For the text-containing cell, return its midpoint in [x, y] coordinate format. 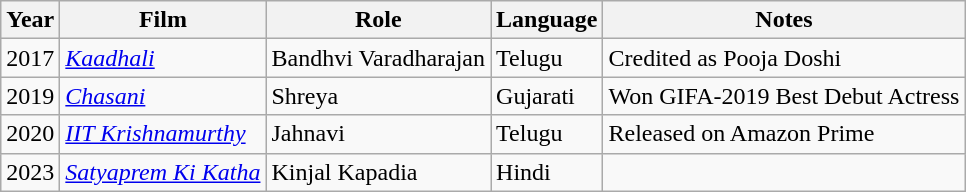
Kinjal Kapadia [378, 172]
Gujarati [547, 96]
Credited as Pooja Doshi [784, 58]
Kaadhali [163, 58]
Notes [784, 20]
Satyaprem Ki Katha [163, 172]
Film [163, 20]
Chasani [163, 96]
Bandhvi Varadharajan [378, 58]
Language [547, 20]
Released on Amazon Prime [784, 134]
IIT Krishnamurthy [163, 134]
Shreya [378, 96]
2023 [30, 172]
Jahnavi [378, 134]
Role [378, 20]
Year [30, 20]
2020 [30, 134]
2019 [30, 96]
Won GIFA-2019 Best Debut Actress [784, 96]
Hindi [547, 172]
2017 [30, 58]
